Return the [x, y] coordinate for the center point of the cell that contains the specified text.  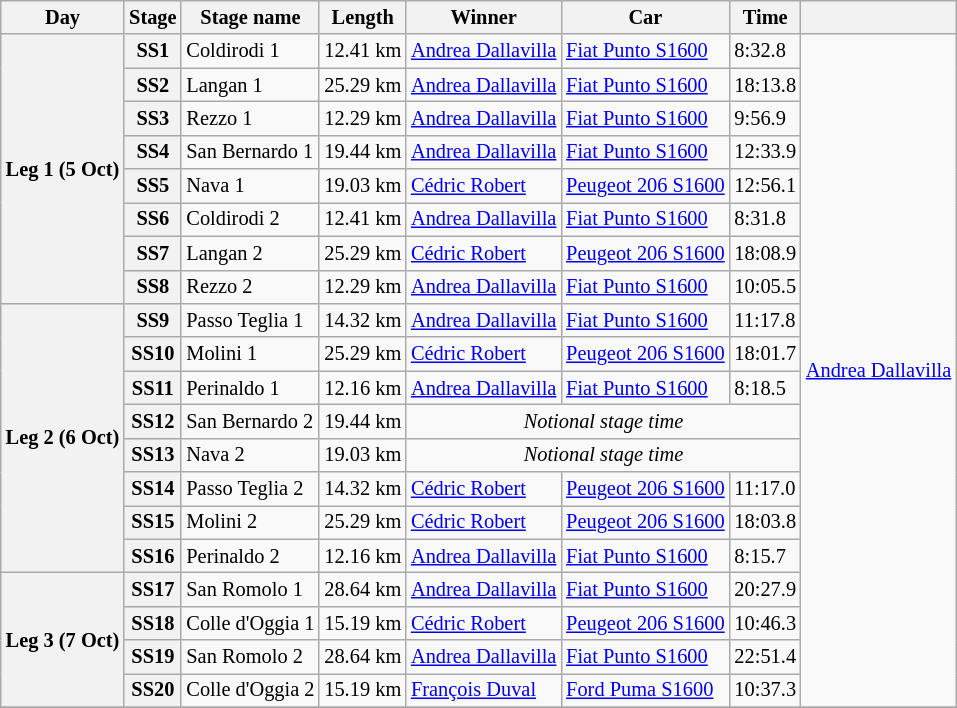
11:17.8 [766, 320]
Perinaldo 2 [250, 556]
Molini 1 [250, 354]
SS17 [152, 589]
Winner [484, 17]
18:13.8 [766, 85]
8:15.7 [766, 556]
SS16 [152, 556]
Rezzo 1 [250, 118]
Passo Teglia 1 [250, 320]
Leg 1 (5 Oct) [62, 168]
SS1 [152, 51]
Nava 2 [250, 455]
Day [62, 17]
SS10 [152, 354]
12:33.9 [766, 152]
SS15 [152, 522]
12:56.1 [766, 186]
10:37.3 [766, 690]
Leg 2 (6 Oct) [62, 438]
San Romolo 1 [250, 589]
SS13 [152, 455]
François Duval [484, 690]
10:05.5 [766, 287]
SS8 [152, 287]
Rezzo 2 [250, 287]
SS19 [152, 657]
SS7 [152, 253]
Langan 1 [250, 85]
Ford Puma S1600 [645, 690]
SS14 [152, 489]
22:51.4 [766, 657]
SS2 [152, 85]
9:56.9 [766, 118]
Leg 3 (7 Oct) [62, 640]
SS20 [152, 690]
20:27.9 [766, 589]
SS9 [152, 320]
Molini 2 [250, 522]
8:31.8 [766, 219]
10:46.3 [766, 623]
18:01.7 [766, 354]
Langan 2 [250, 253]
San Bernardo 1 [250, 152]
SS6 [152, 219]
Nava 1 [250, 186]
SS12 [152, 421]
Car [645, 17]
San Romolo 2 [250, 657]
18:08.9 [766, 253]
Coldirodi 2 [250, 219]
Coldirodi 1 [250, 51]
Stage [152, 17]
San Bernardo 2 [250, 421]
SS18 [152, 623]
Stage name [250, 17]
18:03.8 [766, 522]
Passo Teglia 2 [250, 489]
8:18.5 [766, 388]
Perinaldo 1 [250, 388]
Time [766, 17]
11:17.0 [766, 489]
8:32.8 [766, 51]
Length [362, 17]
SS4 [152, 152]
SS3 [152, 118]
Colle d'Oggia 1 [250, 623]
SS5 [152, 186]
SS11 [152, 388]
Colle d'Oggia 2 [250, 690]
